Search for the cell housing the specified text and yield its (x, y) center coordinate. 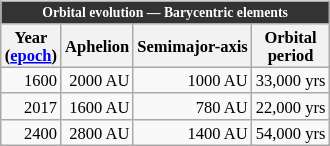
Aphelion (97, 45)
2000 AU (97, 80)
1400 AU (192, 132)
Orbital evolution — Barycentric elements (166, 12)
Semimajor-axis (192, 45)
Orbitalperiod (291, 45)
1600 AU (97, 106)
Year(epoch) (31, 45)
54,000 yrs (291, 132)
2017 (31, 106)
780 AU (192, 106)
1600 (31, 80)
33,000 yrs (291, 80)
2400 (31, 132)
2800 AU (97, 132)
1000 AU (192, 80)
22,000 yrs (291, 106)
